Output the (X, Y) coordinate of the center of the cell containing the given text.  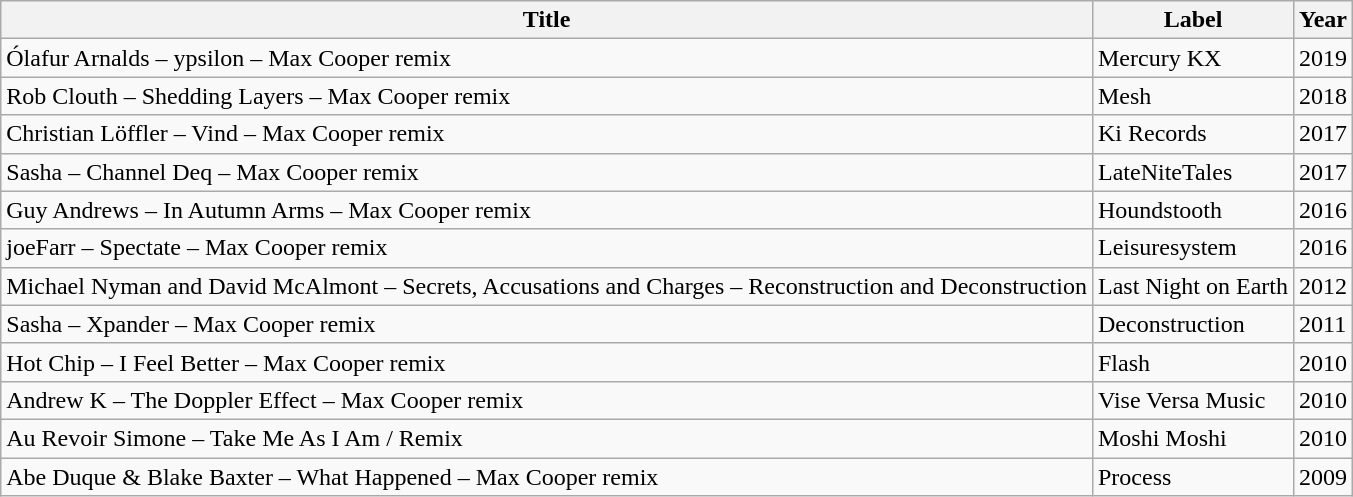
Ki Records (1192, 134)
Hot Chip – I Feel Better – Max Cooper remix (547, 362)
Year (1322, 20)
Process (1192, 477)
Leisuresystem (1192, 248)
Deconstruction (1192, 324)
2009 (1322, 477)
Houndstooth (1192, 210)
Vise Versa Music (1192, 400)
Mesh (1192, 96)
Sasha – Channel Deq – Max Cooper remix (547, 172)
Au Revoir Simone – Take Me As I Am / Remix (547, 438)
Ólafur Arnalds – ypsilon – Max Cooper remix (547, 58)
LateNiteTales (1192, 172)
Guy Andrews – In Autumn Arms – Max Cooper remix (547, 210)
Mercury KX (1192, 58)
Michael Nyman and David McAlmont – Secrets, Accusations and Charges – Reconstruction and Deconstruction (547, 286)
2019 (1322, 58)
Title (547, 20)
Rob Clouth – Shedding Layers – Max Cooper remix (547, 96)
2012 (1322, 286)
2011 (1322, 324)
Last Night on Earth (1192, 286)
Flash (1192, 362)
Sasha – Xpander – Max Cooper remix (547, 324)
Andrew K – The Doppler Effect – Max Cooper remix (547, 400)
Abe Duque & Blake Baxter – What Happened – Max Cooper remix (547, 477)
Moshi Moshi (1192, 438)
Christian Löffler – Vind – Max Cooper remix (547, 134)
Label (1192, 20)
2018 (1322, 96)
joeFarr – Spectate – Max Cooper remix (547, 248)
